For the text-containing cell, return its midpoint in [X, Y] coordinate format. 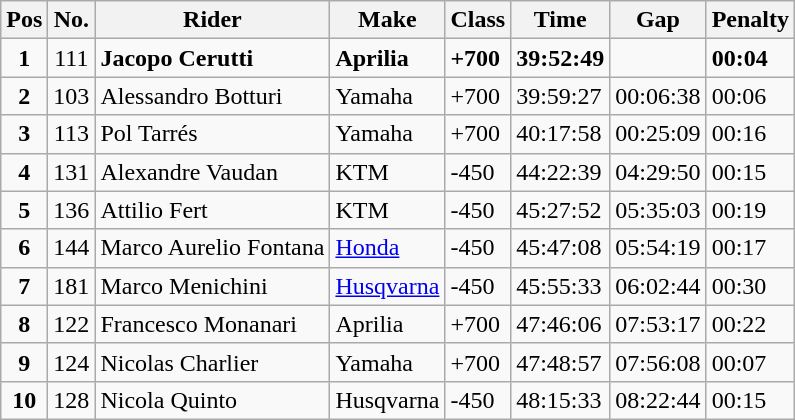
1 [24, 58]
Pos [24, 20]
136 [72, 210]
9 [24, 362]
48:15:33 [560, 400]
3 [24, 134]
2 [24, 96]
00:19 [750, 210]
Honda [388, 248]
00:04 [750, 58]
Time [560, 20]
Alexandre Vaudan [212, 172]
Make [388, 20]
Attilio Fert [212, 210]
00:16 [750, 134]
8 [24, 324]
00:06 [750, 96]
Nicolas Charlier [212, 362]
00:06:38 [658, 96]
Alessandro Botturi [212, 96]
113 [72, 134]
131 [72, 172]
103 [72, 96]
5 [24, 210]
144 [72, 248]
45:47:08 [560, 248]
05:54:19 [658, 248]
47:48:57 [560, 362]
6 [24, 248]
44:22:39 [560, 172]
05:35:03 [658, 210]
07:53:17 [658, 324]
Nicola Quinto [212, 400]
Pol Tarrés [212, 134]
4 [24, 172]
39:52:49 [560, 58]
06:02:44 [658, 286]
08:22:44 [658, 400]
128 [72, 400]
124 [72, 362]
45:27:52 [560, 210]
122 [72, 324]
10 [24, 400]
00:25:09 [658, 134]
Jacopo Cerutti [212, 58]
Marco Menichini [212, 286]
40:17:58 [560, 134]
Rider [212, 20]
Gap [658, 20]
181 [72, 286]
47:46:06 [560, 324]
00:22 [750, 324]
Penalty [750, 20]
00:17 [750, 248]
45:55:33 [560, 286]
111 [72, 58]
00:07 [750, 362]
07:56:08 [658, 362]
No. [72, 20]
Class [478, 20]
Francesco Monanari [212, 324]
00:30 [750, 286]
7 [24, 286]
04:29:50 [658, 172]
39:59:27 [560, 96]
Marco Aurelio Fontana [212, 248]
